Identify which cell holds the provided text, then report its [x, y] central coordinate. 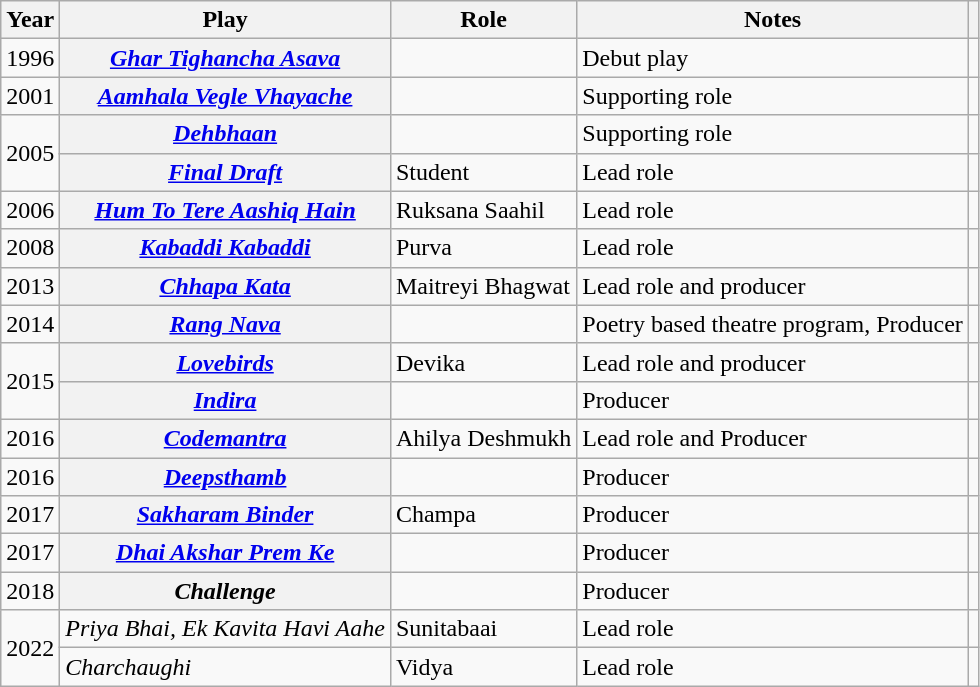
Charchaughi [226, 667]
Maitreyi Bhagwat [483, 286]
2022 [30, 648]
Vidya [483, 667]
Challenge [226, 591]
Rang Nava [226, 324]
Priya Bhai, Ek Kavita Havi Aahe [226, 629]
Purva [483, 248]
2018 [30, 591]
Codemantra [226, 438]
Sakharam Binder [226, 515]
Hum To Tere Aashiq Hain [226, 210]
Champa [483, 515]
Deepsthamb [226, 477]
Devika [483, 362]
1996 [30, 58]
Role [483, 20]
2006 [30, 210]
2014 [30, 324]
Ahilya Deshmukh [483, 438]
Ruksana Saahil [483, 210]
2005 [30, 153]
Chhapa Kata [226, 286]
Lead role and Producer [773, 438]
Debut play [773, 58]
Dhai Akshar Prem Ke [226, 553]
2001 [30, 96]
Notes [773, 20]
Sunitabaai [483, 629]
Aamhala Vegle Vhayache [226, 96]
Indira [226, 400]
Year [30, 20]
Play [226, 20]
2013 [30, 286]
Student [483, 172]
Kabaddi Kabaddi [226, 248]
Poetry based theatre program, Producer [773, 324]
Dehbhaan [226, 134]
Lovebirds [226, 362]
Ghar Tighancha Asava [226, 58]
Final Draft [226, 172]
2015 [30, 381]
2008 [30, 248]
